Extract the [x, y] coordinate from the center of the cell holding the provided text.  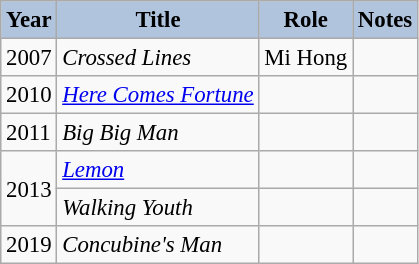
Crossed Lines [158, 58]
Concubine's Man [158, 245]
Title [158, 20]
2011 [29, 133]
Lemon [158, 170]
Walking Youth [158, 208]
Here Comes Fortune [158, 95]
2010 [29, 95]
Mi Hong [306, 58]
2013 [29, 188]
Big Big Man [158, 133]
2007 [29, 58]
Role [306, 20]
Year [29, 20]
2019 [29, 245]
Notes [386, 20]
